Return the (x, y) coordinate for the center point of the cell that contains the specified text.  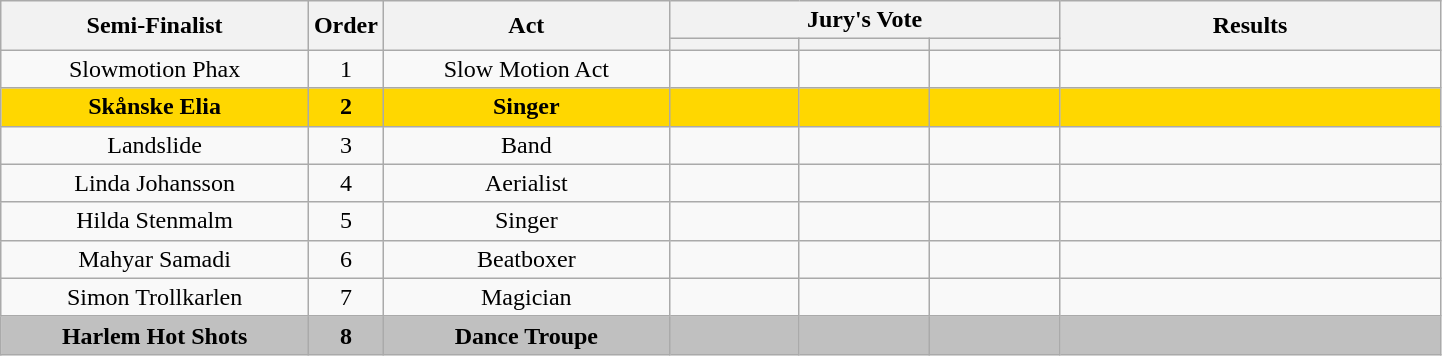
Dance Troupe (526, 335)
Slow Motion Act (526, 69)
Beatboxer (526, 259)
3 (346, 145)
7 (346, 297)
4 (346, 183)
2 (346, 107)
Mahyar Samadi (155, 259)
Slowmotion Phax (155, 69)
Aerialist (526, 183)
Semi-Finalist (155, 26)
Order (346, 26)
Landslide (155, 145)
1 (346, 69)
Skånske Elia (155, 107)
Band (526, 145)
6 (346, 259)
Linda Johansson (155, 183)
Harlem Hot Shots (155, 335)
8 (346, 335)
Simon Trollkarlen (155, 297)
Results (1250, 26)
Jury's Vote (864, 20)
5 (346, 221)
Hilda Stenmalm (155, 221)
Act (526, 26)
Magician (526, 297)
